Return [x, y] of the center of cell containing provided text 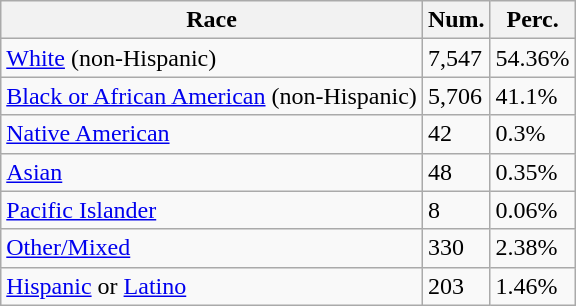
42 [456, 134]
1.46% [532, 286]
2.38% [532, 248]
41.1% [532, 96]
Pacific Islander [212, 210]
48 [456, 172]
0.35% [532, 172]
54.36% [532, 58]
Num. [456, 20]
203 [456, 286]
7,547 [456, 58]
8 [456, 210]
0.3% [532, 134]
Race [212, 20]
Native American [212, 134]
Hispanic or Latino [212, 286]
Other/Mixed [212, 248]
Asian [212, 172]
0.06% [532, 210]
Black or African American (non-Hispanic) [212, 96]
White (non-Hispanic) [212, 58]
330 [456, 248]
Perc. [532, 20]
5,706 [456, 96]
